Capture the cell that displays the provided text and extract its (X, Y) central coordinate. 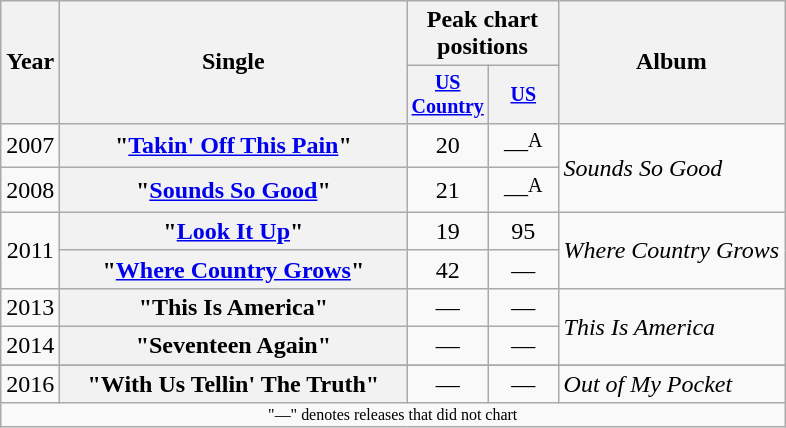
"Sounds So Good" (234, 190)
2011 (30, 250)
"Takin' Off This Pain" (234, 146)
42 (448, 269)
Year (30, 62)
US (524, 94)
Where Country Grows (672, 250)
20 (448, 146)
Album (672, 62)
2008 (30, 190)
"With Us Tellin' The Truth" (234, 384)
Peak chartpositions (482, 34)
2013 (30, 308)
Sounds So Good (672, 168)
"This Is America" (234, 308)
2007 (30, 146)
21 (448, 190)
Single (234, 62)
"Where Country Grows" (234, 269)
2016 (30, 384)
"Look It Up" (234, 231)
Out of My Pocket (672, 384)
2014 (30, 346)
"Seventeen Again" (234, 346)
US Country (448, 94)
"—" denotes releases that did not chart (393, 415)
This Is America (672, 327)
19 (448, 231)
95 (524, 231)
